Scan for the cell matching the given text and deliver its (X, Y) coordinate at center. 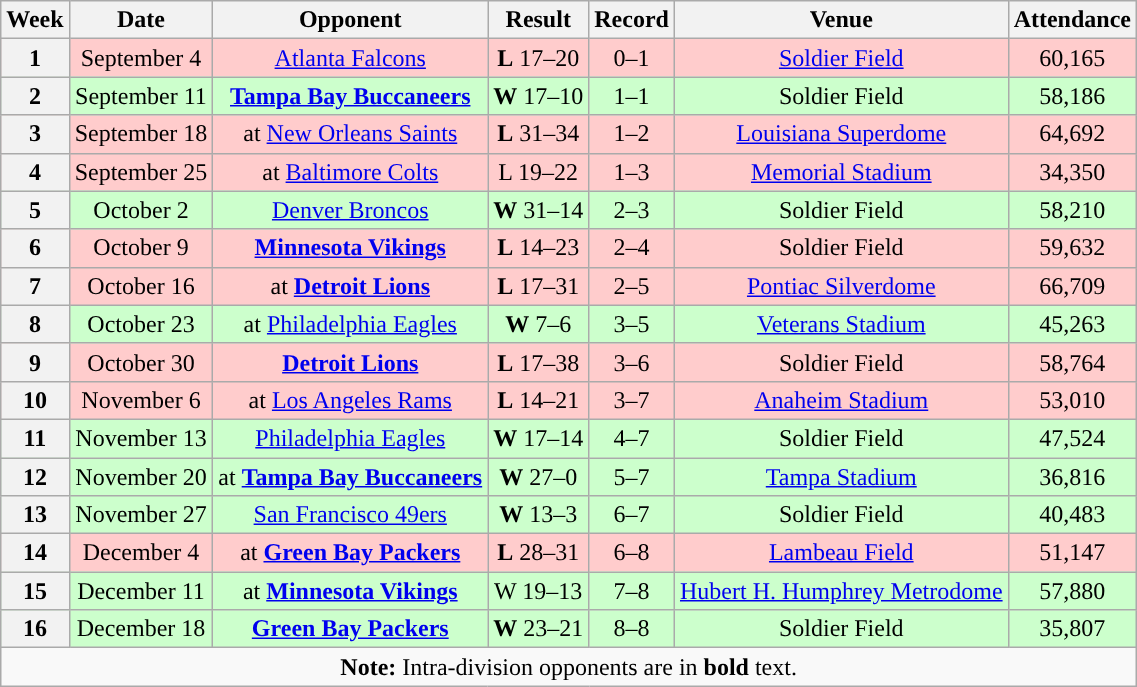
3–7 (632, 400)
W 13–3 (538, 515)
3–6 (632, 362)
W 17–14 (538, 438)
Memorial Stadium (841, 172)
Veterans Stadium (841, 324)
Tampa Bay Buccaneers (350, 96)
Note: Intra-division opponents are in bold text. (569, 667)
8–8 (632, 629)
San Francisco 49ers (350, 515)
Atlanta Falcons (350, 58)
L 17–20 (538, 58)
Result (538, 20)
47,524 (1072, 438)
15 (35, 591)
Green Bay Packers (350, 629)
12 (35, 477)
L 28–31 (538, 553)
September 11 (141, 96)
Record (632, 20)
1–2 (632, 134)
13 (35, 515)
November 6 (141, 400)
L 14–21 (538, 400)
December 11 (141, 591)
34,350 (1072, 172)
2–3 (632, 210)
6–7 (632, 515)
W 23–21 (538, 629)
Lambeau Field (841, 553)
11 (35, 438)
2–4 (632, 248)
3–5 (632, 324)
W 7–6 (538, 324)
Hubert H. Humphrey Metrodome (841, 591)
Date (141, 20)
at Green Bay Packers (350, 553)
58,210 (1072, 210)
6–8 (632, 553)
9 (35, 362)
60,165 (1072, 58)
W 19–13 (538, 591)
L 17–31 (538, 286)
L 17–38 (538, 362)
L 31–34 (538, 134)
16 (35, 629)
59,632 (1072, 248)
58,764 (1072, 362)
Minnesota Vikings (350, 248)
7–8 (632, 591)
5 (35, 210)
66,709 (1072, 286)
at New Orleans Saints (350, 134)
W 17–10 (538, 96)
8 (35, 324)
36,816 (1072, 477)
1–3 (632, 172)
4–7 (632, 438)
1–1 (632, 96)
Pontiac Silverdome (841, 286)
6 (35, 248)
Venue (841, 20)
Anaheim Stadium (841, 400)
10 (35, 400)
Detroit Lions (350, 362)
Tampa Stadium (841, 477)
64,692 (1072, 134)
L 14–23 (538, 248)
57,880 (1072, 591)
October 2 (141, 210)
W 31–14 (538, 210)
at Baltimore Colts (350, 172)
September 18 (141, 134)
October 16 (141, 286)
45,263 (1072, 324)
40,483 (1072, 515)
Attendance (1072, 20)
53,010 (1072, 400)
at Los Angeles Rams (350, 400)
October 23 (141, 324)
December 18 (141, 629)
November 20 (141, 477)
5–7 (632, 477)
at Philadelphia Eagles (350, 324)
58,186 (1072, 96)
at Minnesota Vikings (350, 591)
L 19–22 (538, 172)
September 25 (141, 172)
November 27 (141, 515)
14 (35, 553)
December 4 (141, 553)
October 9 (141, 248)
2–5 (632, 286)
at Tampa Bay Buccaneers (350, 477)
2 (35, 96)
0–1 (632, 58)
Louisiana Superdome (841, 134)
Denver Broncos (350, 210)
7 (35, 286)
Week (35, 20)
4 (35, 172)
35,807 (1072, 629)
1 (35, 58)
Philadelphia Eagles (350, 438)
September 4 (141, 58)
51,147 (1072, 553)
3 (35, 134)
at Detroit Lions (350, 286)
W 27–0 (538, 477)
October 30 (141, 362)
Opponent (350, 20)
November 13 (141, 438)
